From the cell containing the given text, extract its center point as (X, Y) coordinate. 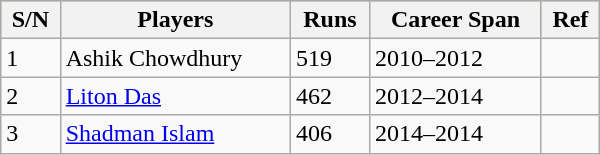
1 (30, 58)
2010–2012 (455, 58)
Ashik Chowdhury (175, 58)
S/N (30, 20)
Career Span (455, 20)
462 (330, 96)
2014–2014 (455, 134)
Runs (330, 20)
Shadman Islam (175, 134)
Players (175, 20)
519 (330, 58)
2 (30, 96)
406 (330, 134)
3 (30, 134)
2012–2014 (455, 96)
Liton Das (175, 96)
Ref (570, 20)
